Pinpoint the cell where the given text exists, returning its [X, Y] midpoint coordinate. 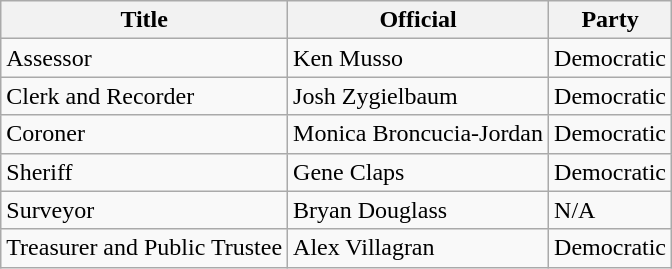
Ken Musso [418, 58]
Coroner [144, 134]
Party [610, 20]
Surveyor [144, 210]
Bryan Douglass [418, 210]
Treasurer and Public Trustee [144, 248]
Clerk and Recorder [144, 96]
Title [144, 20]
Official [418, 20]
Monica Broncucia-Jordan [418, 134]
Josh Zygielbaum [418, 96]
Sheriff [144, 172]
N/A [610, 210]
Assessor [144, 58]
Gene Claps [418, 172]
Alex Villagran [418, 248]
